Output the [X, Y] coordinate of the center of the cell containing the given text.  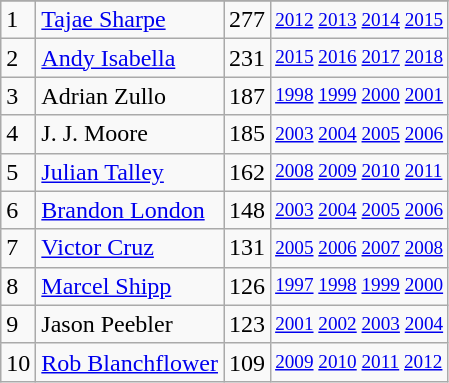
131 [248, 248]
2008 2009 2010 2011 [360, 172]
123 [248, 324]
Marcel Shipp [130, 286]
1997 1998 1999 2000 [360, 286]
Tajae Sharpe [130, 20]
J. J. Moore [130, 134]
231 [248, 58]
Jason Peebler [130, 324]
2012 2013 2014 2015 [360, 20]
1998 1999 2000 2001 [360, 96]
Adrian Zullo [130, 96]
8 [18, 286]
185 [248, 134]
2015 2016 2017 2018 [360, 58]
5 [18, 172]
2001 2002 2003 2004 [360, 324]
10 [18, 362]
162 [248, 172]
Julian Talley [130, 172]
148 [248, 210]
126 [248, 286]
2 [18, 58]
3 [18, 96]
Victor Cruz [130, 248]
109 [248, 362]
1 [18, 20]
2005 2006 2007 2008 [360, 248]
Rob Blanchflower [130, 362]
277 [248, 20]
2009 2010 2011 2012 [360, 362]
4 [18, 134]
Brandon London [130, 210]
7 [18, 248]
Andy Isabella [130, 58]
9 [18, 324]
187 [248, 96]
6 [18, 210]
